Locate the cell with the specified text and output its (x, y) center coordinate. 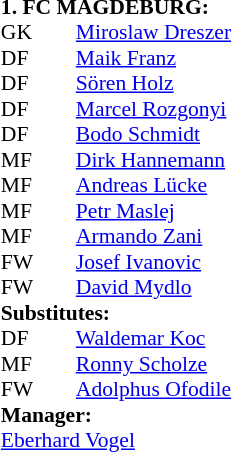
Sören Holz (154, 83)
Manager: (116, 415)
Ronny Scholze (154, 364)
Bodo Schmidt (154, 135)
Josef Ivanovic (154, 262)
David Mydlo (154, 287)
Substitutes: (116, 313)
Andreas Lücke (154, 185)
Maik Franz (154, 58)
GK (20, 33)
Armando Zani (154, 237)
Waldemar Koc (154, 339)
Dirk Hannemann (154, 160)
Miroslaw Dreszer (154, 33)
Adolphus Ofodile (154, 389)
Petr Maslej (154, 211)
Marcel Rozgonyi (154, 109)
